Scan for the cell matching the given text and deliver its [X, Y] coordinate at center. 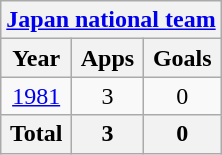
Japan national team [111, 20]
1981 [36, 96]
Total [36, 134]
Goals [182, 58]
Year [36, 58]
Apps [108, 58]
